Extract the [x, y] coordinate from the center of the cell holding the provided text.  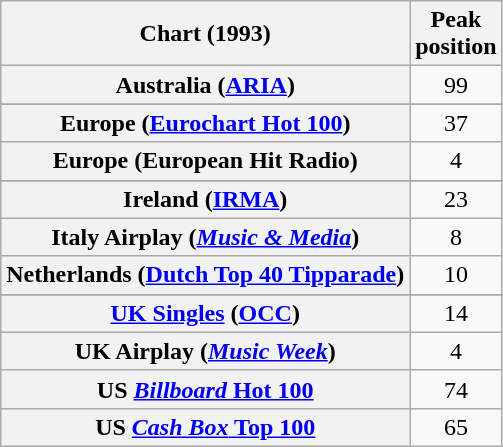
Europe (European Hit Radio) [206, 161]
Peakposition [456, 34]
14 [456, 313]
Chart (1993) [206, 34]
74 [456, 389]
Australia (ARIA) [206, 85]
23 [456, 199]
Italy Airplay (Music & Media) [206, 237]
UK Singles (OCC) [206, 313]
99 [456, 85]
US Cash Box Top 100 [206, 427]
65 [456, 427]
Netherlands (Dutch Top 40 Tipparade) [206, 275]
10 [456, 275]
UK Airplay (Music Week) [206, 351]
37 [456, 123]
US Billboard Hot 100 [206, 389]
8 [456, 237]
Ireland (IRMA) [206, 199]
Europe (Eurochart Hot 100) [206, 123]
